Extract the (x, y) coordinate from the center of the cell holding the provided text.  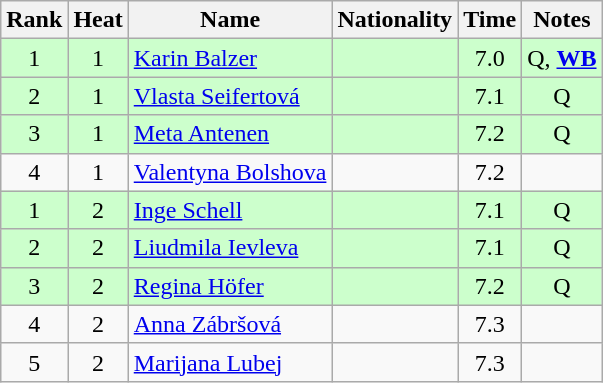
Regina Höfer (230, 286)
7.0 (490, 58)
Nationality (395, 20)
Q, WB (562, 58)
Meta Antenen (230, 134)
Karin Balzer (230, 58)
Anna Zábršová (230, 324)
Name (230, 20)
5 (34, 362)
Time (490, 20)
Heat (98, 20)
Liudmila Ievleva (230, 248)
Notes (562, 20)
Inge Schell (230, 210)
Rank (34, 20)
Marijana Lubej (230, 362)
Valentyna Bolshova (230, 172)
Vlasta Seifertová (230, 96)
